Pinpoint the cell where the given text exists, returning its (X, Y) midpoint coordinate. 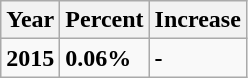
2015 (30, 58)
- (198, 58)
Increase (198, 20)
0.06% (104, 58)
Year (30, 20)
Percent (104, 20)
